Search for the cell housing the specified text and yield its (X, Y) center coordinate. 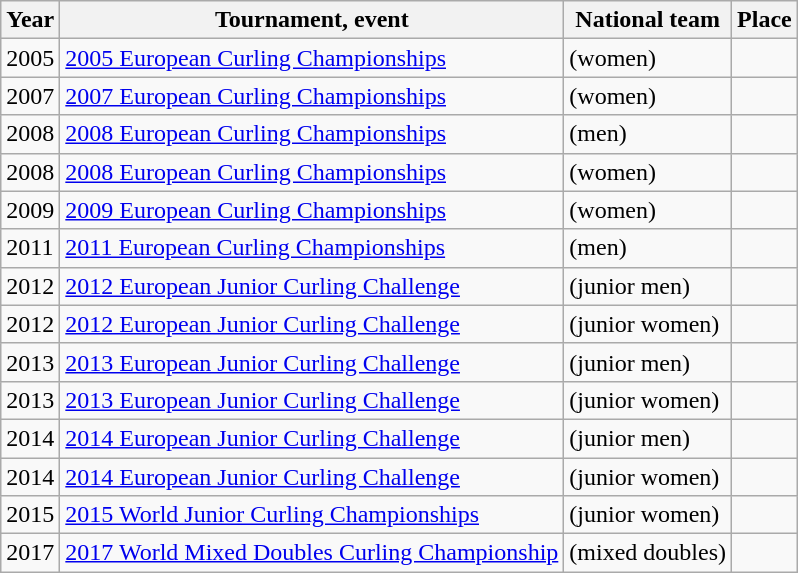
2005 European Curling Championships (312, 58)
2017 World Mixed Doubles Curling Championship (312, 553)
2017 (30, 553)
2011 European Curling Championships (312, 248)
(mixed doubles) (648, 553)
2011 (30, 248)
Year (30, 20)
2005 (30, 58)
2015 World Junior Curling Championships (312, 515)
Tournament, event (312, 20)
2007 European Curling Championships (312, 96)
2015 (30, 515)
Place (765, 20)
2009 European Curling Championships (312, 210)
2007 (30, 96)
2009 (30, 210)
National team (648, 20)
